Search for the cell housing the specified text and yield its (x, y) center coordinate. 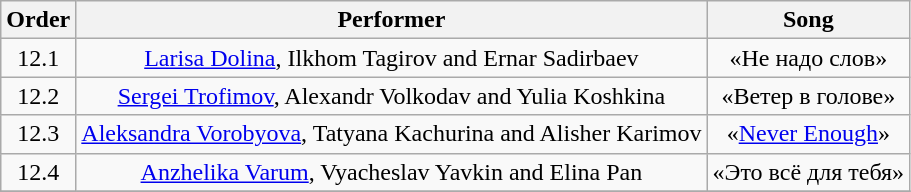
«Never Enough» (808, 134)
Performer (392, 20)
Anzhelika Varum, Vyacheslav Yavkin and Elina Pan (392, 172)
«Это всё для тебя» (808, 172)
«Ветер в голове» (808, 96)
Sergei Trofimov, Alexandr Volkodav and Yulia Koshkina (392, 96)
Song (808, 20)
12.2 (38, 96)
Larisa Dolina, Ilkhom Tagirov and Ernar Sadirbaev (392, 58)
Order (38, 20)
12.3 (38, 134)
12.4 (38, 172)
Aleksandra Vorobyova, Tatyana Kachurina and Alisher Karimov (392, 134)
«Не надо слов» (808, 58)
12.1 (38, 58)
